Extract the [X, Y] coordinate from the center of the cell holding the provided text.  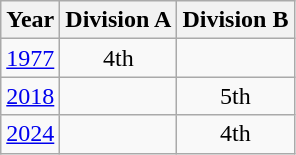
Division A [118, 20]
1977 [30, 58]
2018 [30, 96]
Year [30, 20]
5th [236, 96]
2024 [30, 134]
Division B [236, 20]
